Locate the cell with the specified text and output its [X, Y] center coordinate. 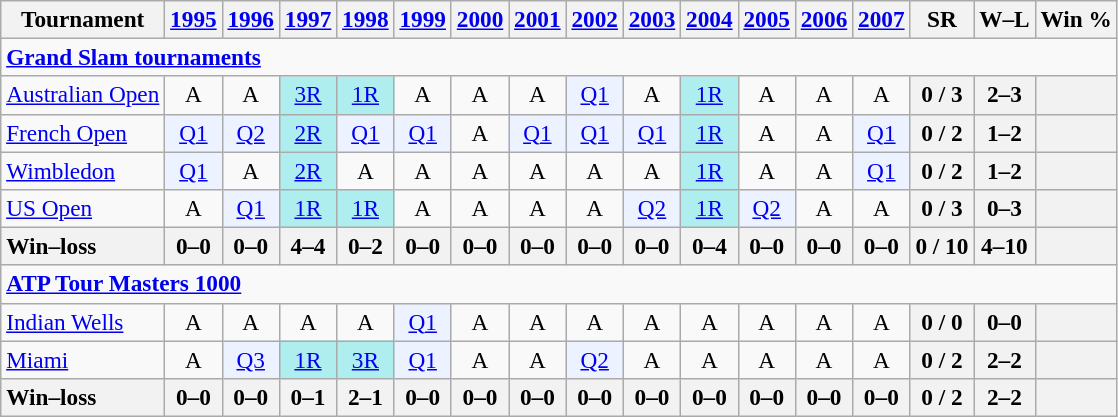
1997 [308, 19]
0 / 0 [942, 322]
2–1 [366, 397]
4–4 [308, 246]
0–4 [710, 246]
0–1 [308, 397]
4–10 [1004, 246]
1998 [366, 19]
Indian Wells [83, 322]
Australian Open [83, 95]
1996 [250, 19]
0 / 10 [942, 246]
ATP Tour Masters 1000 [559, 284]
2–3 [1004, 95]
1999 [422, 19]
Q3 [250, 359]
SR [942, 19]
French Open [83, 133]
Miami [83, 359]
0–2 [366, 246]
2007 [882, 19]
2000 [480, 19]
2004 [710, 19]
2001 [538, 19]
2005 [766, 19]
US Open [83, 208]
W–L [1004, 19]
Win % [1076, 19]
0–3 [1004, 208]
2006 [824, 19]
Wimbledon [83, 170]
1995 [194, 19]
2002 [594, 19]
2003 [652, 19]
Tournament [83, 19]
Grand Slam tournaments [559, 57]
